Scan for the cell matching the given text and deliver its [x, y] coordinate at center. 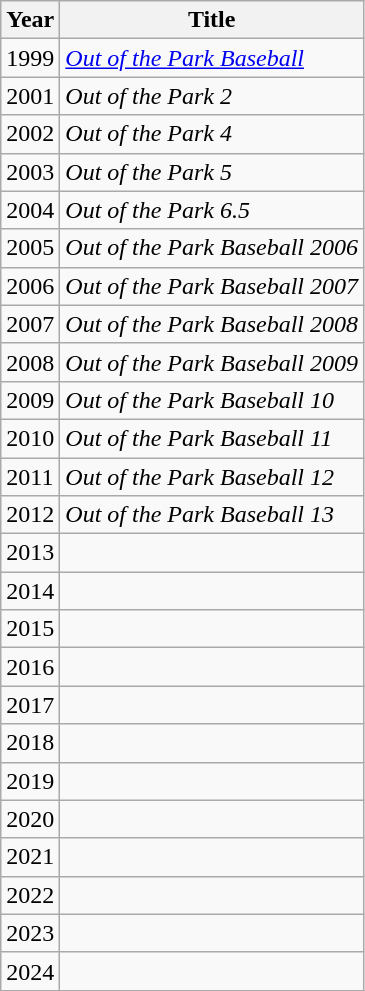
2004 [30, 210]
2013 [30, 553]
Out of the Park Baseball [212, 58]
2003 [30, 172]
2006 [30, 286]
Out of the Park 2 [212, 96]
2016 [30, 667]
Out of the Park Baseball 13 [212, 515]
2024 [30, 971]
Out of the Park Baseball 12 [212, 477]
1999 [30, 58]
Out of the Park 6.5 [212, 210]
Out of the Park Baseball 2009 [212, 362]
Out of the Park Baseball 2006 [212, 248]
2014 [30, 591]
2022 [30, 895]
2001 [30, 96]
2010 [30, 438]
2011 [30, 477]
Out of the Park Baseball 10 [212, 400]
2007 [30, 324]
Out of the Park 4 [212, 134]
2018 [30, 743]
Out of the Park Baseball 11 [212, 438]
2017 [30, 705]
2002 [30, 134]
2009 [30, 400]
2021 [30, 857]
Year [30, 20]
Title [212, 20]
2005 [30, 248]
2008 [30, 362]
2019 [30, 781]
2023 [30, 933]
2015 [30, 629]
2012 [30, 515]
2020 [30, 819]
Out of the Park Baseball 2007 [212, 286]
Out of the Park 5 [212, 172]
Out of the Park Baseball 2008 [212, 324]
